Output the (x, y) coordinate of the center of the cell containing the given text.  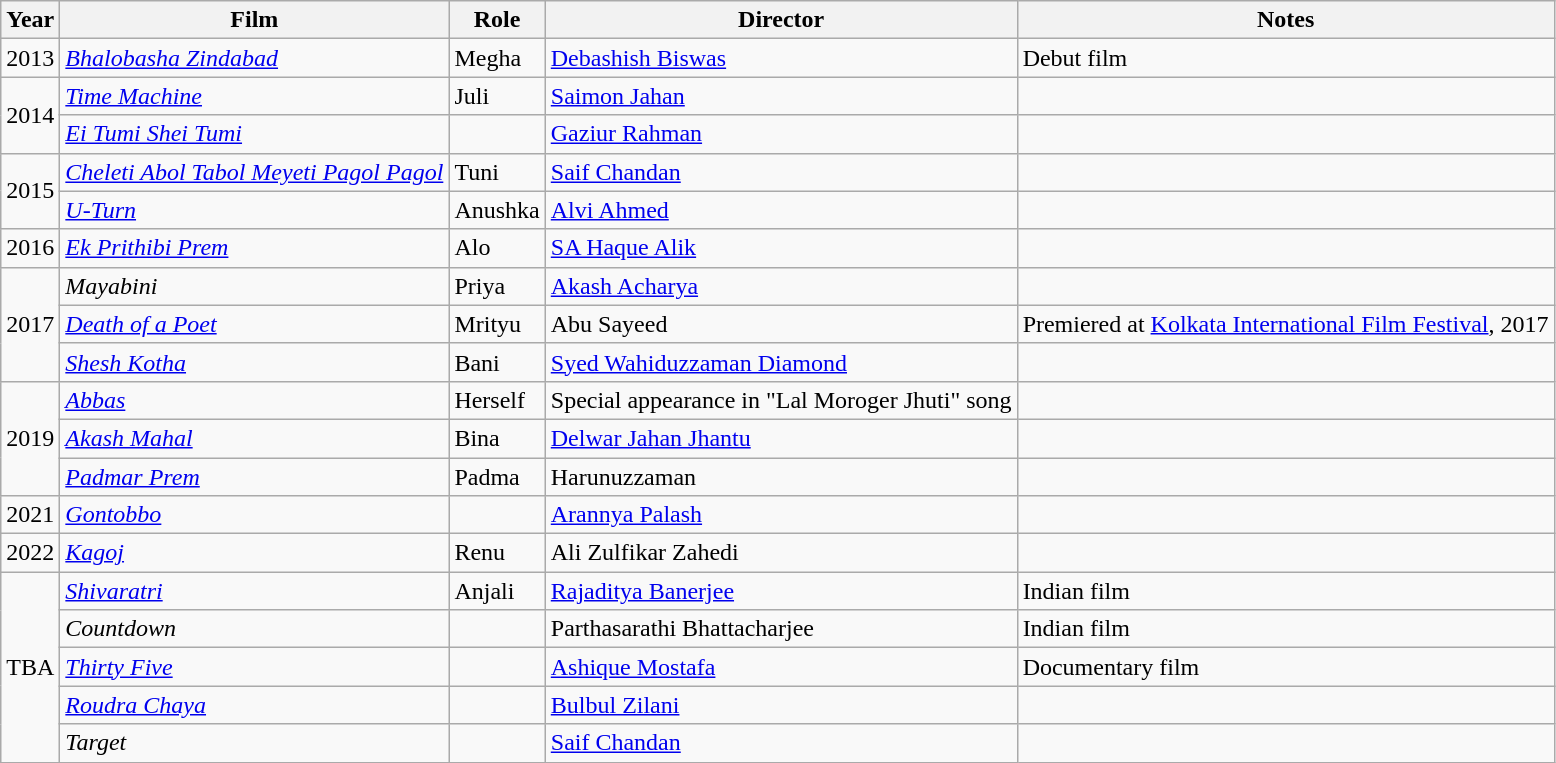
Padmar Prem (254, 477)
SA Haque Alik (781, 248)
Syed Wahiduzzaman Diamond (781, 362)
Mrityu (497, 324)
Akash Mahal (254, 438)
Kagoj (254, 553)
Debashish Biswas (781, 58)
Target (254, 743)
Gaziur Rahman (781, 134)
Notes (1286, 20)
Bhalobasha Zindabad (254, 58)
Shesh Kotha (254, 362)
Debut film (1286, 58)
Alo (497, 248)
Parthasarathi Bhattacharjee (781, 629)
Time Machine (254, 96)
Priya (497, 286)
Role (497, 20)
Bulbul Zilani (781, 705)
Ei Tumi Shei Tumi (254, 134)
Countdown (254, 629)
Ali Zulfikar Zahedi (781, 553)
Mayabini (254, 286)
Documentary film (1286, 667)
Abbas (254, 400)
Director (781, 20)
Death of a Poet (254, 324)
Megha (497, 58)
Delwar Jahan Jhantu (781, 438)
2017 (30, 324)
Cheleti Abol Tabol Meyeti Pagol Pagol (254, 172)
2014 (30, 115)
TBA (30, 667)
Ek Prithibi Prem (254, 248)
Bina (497, 438)
Gontobbo (254, 515)
Akash Acharya (781, 286)
Herself (497, 400)
Renu (497, 553)
2022 (30, 553)
Tuni (497, 172)
Juli (497, 96)
Bani (497, 362)
Year (30, 20)
Special appearance in "Lal Moroger Jhuti" song (781, 400)
2019 (30, 438)
Film (254, 20)
2015 (30, 191)
Thirty Five (254, 667)
Saimon Jahan (781, 96)
Ashique Mostafa (781, 667)
Alvi Ahmed (781, 210)
Arannya Palash (781, 515)
Padma (497, 477)
Abu Sayeed (781, 324)
Shivaratri (254, 591)
2021 (30, 515)
Anushka (497, 210)
Roudra Chaya (254, 705)
Rajaditya Banerjee (781, 591)
U-Turn (254, 210)
Anjali (497, 591)
2016 (30, 248)
Harunuzzaman (781, 477)
Premiered at Kolkata International Film Festival, 2017 (1286, 324)
2013 (30, 58)
